Find where the given text appears and provide that cell's center as (x, y) coordinate. 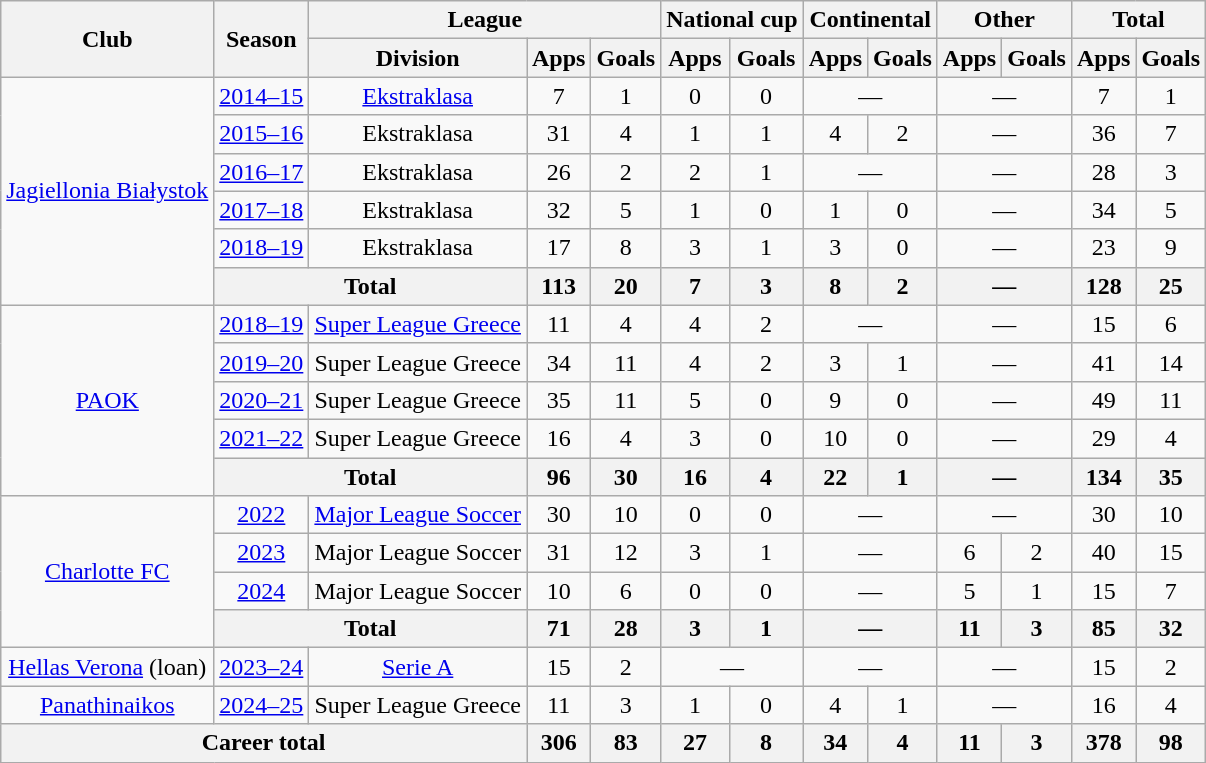
12 (626, 553)
League (485, 20)
29 (1103, 438)
22 (835, 477)
2017–18 (262, 210)
Career total (264, 743)
113 (558, 286)
40 (1103, 553)
23 (1103, 248)
2023–24 (262, 667)
41 (1103, 362)
Panathinaikos (108, 705)
17 (558, 248)
2014–15 (262, 96)
Division (418, 58)
Continental (870, 20)
2023 (262, 553)
2019–20 (262, 362)
36 (1103, 134)
25 (1171, 286)
20 (626, 286)
National cup (732, 20)
Hellas Verona (loan) (108, 667)
378 (1103, 743)
85 (1103, 629)
27 (695, 743)
98 (1171, 743)
Charlotte FC (108, 572)
2015–16 (262, 134)
306 (558, 743)
2024–25 (262, 705)
2020–21 (262, 400)
Serie A (418, 667)
Jagiellonia Białystok (108, 191)
128 (1103, 286)
Season (262, 39)
Club (108, 39)
49 (1103, 400)
PAOK (108, 400)
83 (626, 743)
134 (1103, 477)
26 (558, 172)
2022 (262, 515)
2024 (262, 591)
2016–17 (262, 172)
71 (558, 629)
96 (558, 477)
Other (1004, 20)
2021–22 (262, 438)
14 (1171, 362)
